Return (X, Y) of the center of cell containing provided text 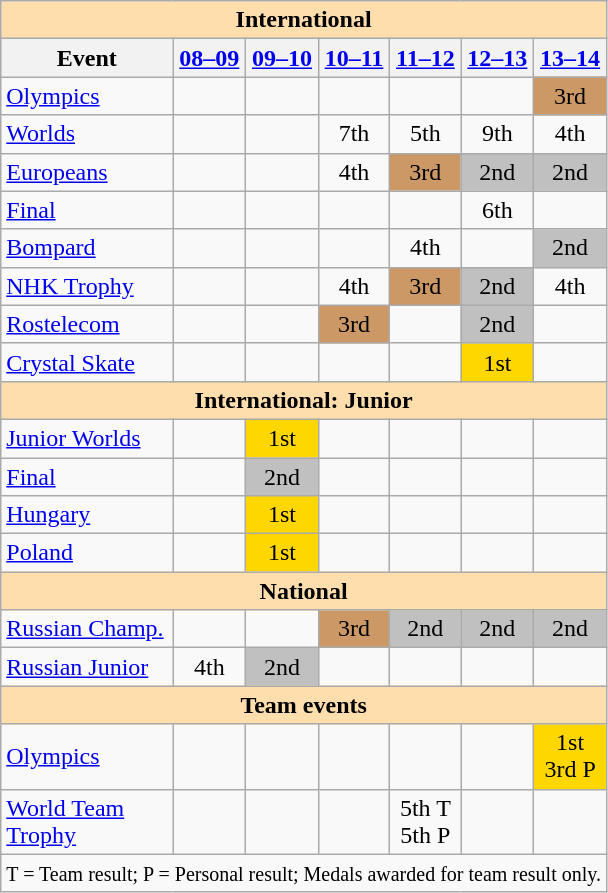
5th (426, 134)
7th (354, 134)
National (304, 591)
Worlds (87, 134)
9th (498, 134)
Russian Junior (87, 667)
Team events (304, 705)
Poland (87, 553)
Rostelecom (87, 324)
11–12 (426, 58)
09–10 (282, 58)
Russian Champ. (87, 629)
08–09 (210, 58)
Bompard (87, 248)
Europeans (87, 172)
Crystal Skate (87, 362)
13–14 (570, 58)
12–13 (498, 58)
T = Team result; P = Personal result; Medals awarded for team result only. (304, 873)
Event (87, 58)
NHK Trophy (87, 286)
World Team Trophy (87, 822)
5th T 5th P (426, 822)
1st 3rd P (570, 756)
International (304, 20)
International: Junior (304, 400)
Junior Worlds (87, 438)
10–11 (354, 58)
Hungary (87, 515)
6th (498, 210)
